Return the [X, Y] coordinate for the center point of the cell that contains the specified text.  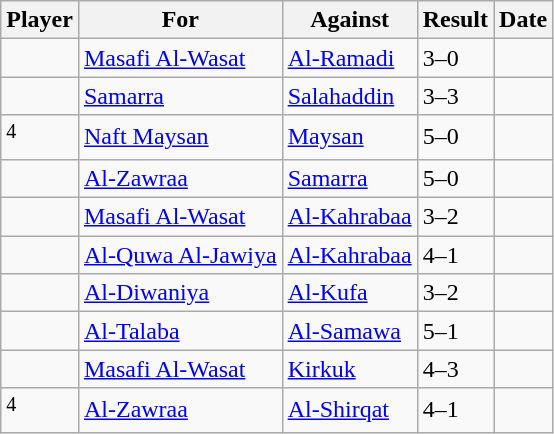
Al-Diwaniya [180, 293]
Salahaddin [350, 96]
Al-Quwa Al-Jawiya [180, 255]
Al-Ramadi [350, 58]
3–3 [455, 96]
Date [524, 20]
Al-Samawa [350, 331]
5–1 [455, 331]
Against [350, 20]
For [180, 20]
Al-Talaba [180, 331]
Al-Shirqat [350, 410]
Naft Maysan [180, 138]
Result [455, 20]
Maysan [350, 138]
4–3 [455, 369]
Player [40, 20]
Al-Kufa [350, 293]
Kirkuk [350, 369]
3–0 [455, 58]
